Scan for the cell matching the given text and deliver its (X, Y) coordinate at center. 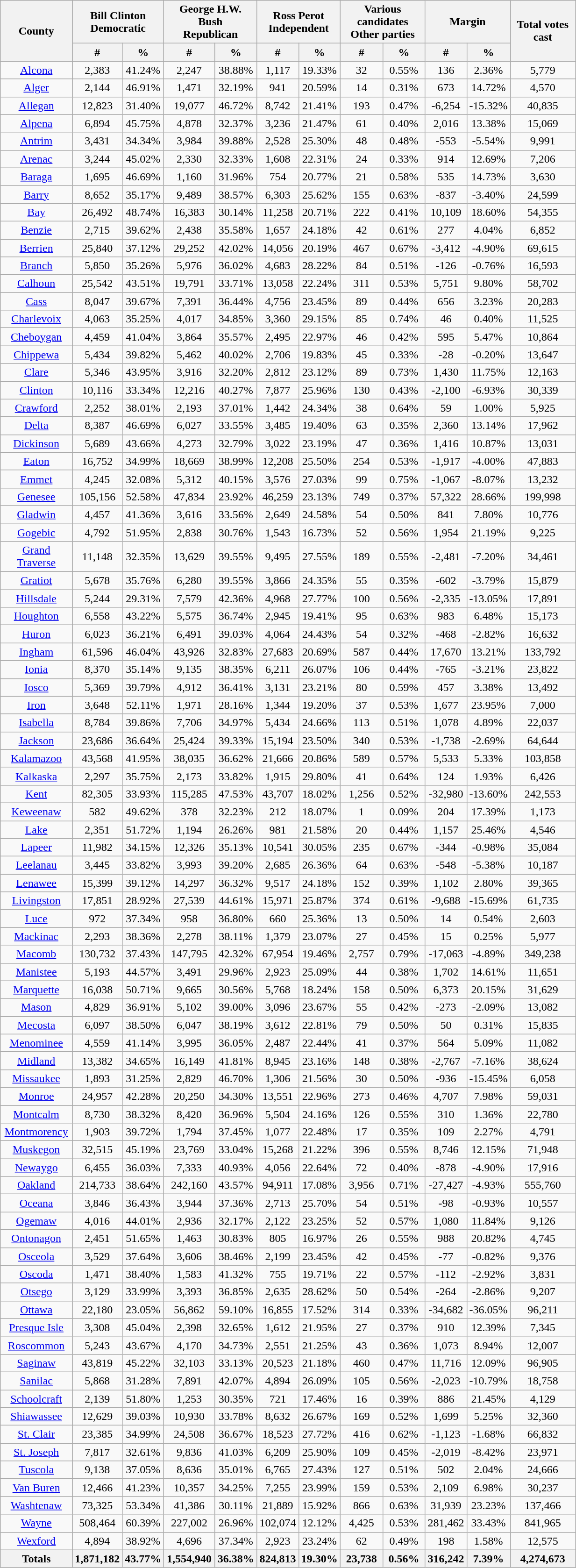
48 (362, 141)
1,463 (190, 1239)
19.46% (320, 954)
41.03% (236, 1452)
1,554,940 (190, 1559)
5,976 (190, 266)
136 (446, 70)
13,082 (543, 1007)
35.75% (143, 776)
20,283 (543, 301)
13.14% (489, 426)
169 (362, 1417)
19.40% (320, 426)
13,647 (543, 355)
4,129 (543, 1398)
23.19% (320, 443)
589 (362, 758)
12.69% (489, 159)
277 (446, 230)
5,243 (97, 1345)
4,696 (190, 1541)
47.53% (236, 794)
41.24% (143, 70)
3,308 (97, 1327)
1,442 (277, 408)
17.52% (320, 1310)
3,431 (97, 141)
Macomb (36, 954)
30 (362, 1078)
3,485 (277, 426)
227,002 (190, 1523)
11,258 (277, 212)
-2.69% (489, 741)
133,792 (543, 652)
18.02% (320, 794)
6,023 (97, 634)
3,606 (190, 1256)
1,612 (277, 1327)
Muskegon (36, 1150)
-878 (446, 1168)
Jackson (36, 741)
62 (362, 1541)
35,084 (543, 848)
4,245 (97, 479)
10,776 (543, 514)
10,930 (190, 1417)
-0.98% (489, 848)
Cheboygan (36, 337)
32.35% (143, 557)
12,208 (277, 461)
0.25% (489, 936)
16 (362, 1398)
23.67% (320, 1007)
1,117 (277, 70)
3,993 (190, 865)
1,194 (190, 829)
11.75% (489, 372)
45 (362, 355)
Kalamazoo (36, 758)
25.09% (320, 972)
Margin (468, 22)
20.77% (320, 177)
23,822 (543, 670)
-1,917 (446, 461)
310 (446, 1114)
10,557 (543, 1203)
13,058 (277, 284)
24.16% (320, 1114)
5.25% (489, 1417)
21 (362, 177)
7,206 (543, 159)
-98 (446, 1203)
-17,063 (446, 954)
5,462 (190, 355)
37.45% (236, 1132)
21.45% (489, 1398)
2.04% (489, 1470)
Benzie (36, 230)
16.97% (320, 1239)
988 (446, 1239)
9,225 (543, 532)
2,438 (190, 230)
22.97% (320, 337)
11.84% (489, 1221)
Schoolcraft (36, 1398)
1,080 (446, 1221)
Montcalm (36, 1114)
1,173 (543, 812)
31.40% (143, 106)
3,866 (277, 581)
-2.09% (489, 1007)
15,194 (277, 741)
3,491 (190, 972)
3,916 (190, 372)
33.99% (143, 1292)
35.57% (236, 337)
8,742 (277, 106)
Kent (36, 794)
13.38% (489, 123)
21.95% (320, 1327)
7,579 (190, 599)
1,379 (277, 936)
0.48% (404, 141)
6,211 (277, 670)
22,780 (543, 1114)
673 (446, 88)
31,939 (446, 1505)
2,247 (190, 70)
19.71% (320, 1274)
38.01% (143, 408)
152 (362, 883)
-0.93% (489, 1203)
2,603 (543, 919)
555,760 (543, 1185)
32 (362, 70)
2,139 (97, 1398)
100 (362, 599)
7.80% (489, 514)
11,082 (543, 1043)
44.61% (236, 901)
50.71% (143, 990)
1,073 (446, 1345)
1,608 (277, 159)
-112 (446, 1274)
Delta (36, 426)
17,891 (543, 599)
316,242 (446, 1559)
5,102 (190, 1007)
Wexford (36, 1541)
1,677 (446, 705)
79 (362, 1025)
35.13% (236, 848)
13,382 (97, 1061)
10,864 (543, 337)
39.79% (143, 687)
2,351 (97, 829)
Barry (36, 194)
Menominee (36, 1043)
5,925 (543, 408)
4.04% (489, 230)
-0.76% (489, 266)
3,995 (190, 1043)
-4.93% (489, 1185)
-264 (446, 1292)
2,838 (190, 532)
2,706 (277, 355)
13.21% (489, 652)
24.66% (320, 723)
33.78% (236, 1417)
3,360 (277, 319)
27.72% (320, 1434)
3,244 (97, 159)
24,508 (190, 1434)
-32,980 (446, 794)
46.91% (143, 88)
38.32% (143, 1114)
4.89% (489, 723)
48.74% (143, 212)
63 (362, 426)
43.67% (143, 1345)
6,491 (190, 634)
1,871,182 (97, 1559)
28.66% (489, 497)
20.71% (320, 212)
0.62% (404, 1434)
Clinton (36, 390)
23.24% (320, 1541)
23.07% (320, 936)
2,635 (277, 1292)
4,829 (97, 1007)
148 (362, 1061)
311 (362, 284)
3,022 (277, 443)
33.55% (236, 426)
33.56% (236, 514)
Arenac (36, 159)
2,829 (190, 1078)
-2,481 (446, 557)
9,495 (277, 557)
7,817 (97, 1452)
47,834 (190, 497)
15,399 (97, 883)
66,832 (543, 1434)
96,211 (543, 1310)
8,730 (97, 1114)
2,293 (97, 936)
20.86% (320, 758)
-13.05% (489, 599)
6,455 (97, 1168)
23.05% (143, 1310)
5,575 (190, 616)
12.15% (489, 1150)
3,445 (97, 865)
Kalkaska (36, 776)
34.73% (236, 1345)
Sanilac (36, 1381)
23.99% (320, 1488)
Keweenaw (36, 812)
Lenawee (36, 883)
53.34% (143, 1505)
Calhoun (36, 284)
5.09% (489, 1043)
8,636 (190, 1470)
9,376 (543, 1256)
29.15% (320, 319)
7,345 (543, 1327)
36.64% (143, 741)
460 (362, 1363)
Alger (36, 88)
20,250 (190, 1096)
2,649 (277, 514)
8,387 (97, 426)
34.30% (236, 1096)
-548 (446, 865)
3,956 (362, 1185)
28.16% (236, 705)
1,416 (446, 443)
Bay (36, 212)
Mecosta (36, 1025)
-765 (446, 670)
33.93% (143, 794)
1,256 (362, 794)
9,489 (190, 194)
39,365 (543, 883)
103,858 (543, 758)
972 (97, 919)
2,252 (97, 408)
914 (446, 159)
2.36% (489, 70)
6,058 (543, 1078)
3.38% (489, 687)
-13.60% (489, 794)
21,889 (277, 1505)
36.96% (236, 1114)
23.23% (489, 1505)
-468 (446, 634)
32.19% (236, 88)
1,893 (97, 1078)
21.25% (320, 1345)
14.61% (489, 972)
44.01% (143, 1221)
595 (446, 337)
5,868 (97, 1381)
41,386 (190, 1505)
4,791 (543, 1132)
-0.20% (489, 355)
26,492 (97, 212)
32.37% (236, 123)
866 (362, 1505)
-7.20% (489, 557)
4,707 (446, 1096)
24,599 (543, 194)
Manistee (36, 972)
10,187 (543, 865)
Livingston (36, 901)
26.67% (320, 1417)
3,984 (190, 141)
11,525 (543, 319)
21.41% (320, 106)
40.93% (236, 1168)
2,936 (190, 1221)
Leelanau (36, 865)
25.50% (320, 461)
23,769 (190, 1150)
27.55% (320, 557)
36.05% (236, 1043)
20,523 (277, 1363)
39.82% (143, 355)
38.64% (143, 1185)
32.23% (236, 812)
30,237 (543, 1488)
-6,254 (446, 106)
2,713 (277, 1203)
508,464 (97, 1523)
16.73% (320, 532)
13,492 (543, 687)
6,558 (97, 616)
7,877 (277, 390)
2,685 (277, 865)
6.98% (489, 1488)
16,383 (190, 212)
4,056 (277, 1168)
34,461 (543, 557)
31,629 (543, 990)
27.77% (320, 599)
25.36% (320, 919)
39.86% (143, 723)
147,795 (190, 954)
5,751 (446, 284)
32.65% (236, 1327)
7.98% (489, 1096)
25.62% (320, 194)
5,779 (543, 70)
Baraga (36, 177)
29,252 (190, 248)
15,879 (543, 581)
27.43% (320, 1470)
Clare (36, 372)
25,424 (190, 741)
Hillsdale (36, 599)
Gratiot (36, 581)
10,116 (97, 390)
6,373 (446, 990)
38.19% (236, 1025)
2,330 (190, 159)
9,836 (190, 1452)
51.65% (143, 1239)
10.87% (489, 443)
36.67% (236, 1434)
6,426 (543, 776)
1.93% (489, 776)
1,971 (190, 705)
32.33% (236, 159)
Totals (36, 1559)
36.43% (143, 1203)
1,430 (446, 372)
12,629 (97, 1417)
30.35% (236, 1398)
41.32% (236, 1274)
22,180 (97, 1310)
15.92% (320, 1505)
958 (190, 919)
8,784 (97, 723)
281,462 (446, 1523)
Emmet (36, 479)
43,707 (277, 794)
25.87% (320, 901)
9,126 (543, 1221)
46.72% (236, 106)
Mason (36, 1007)
36.85% (236, 1292)
49.62% (143, 812)
43.57% (236, 1185)
4,968 (277, 599)
1,078 (446, 723)
5.47% (489, 337)
981 (277, 829)
24.34% (320, 408)
34.25% (236, 1488)
15 (446, 936)
6,280 (190, 581)
5,689 (97, 443)
130,732 (97, 954)
38.57% (236, 194)
19.30% (320, 1559)
13,031 (543, 443)
457 (446, 687)
9,138 (97, 1470)
23.95% (489, 705)
-2,023 (446, 1381)
85 (362, 319)
30,339 (543, 390)
1 (362, 812)
314 (362, 1310)
33.13% (236, 1363)
25,840 (97, 248)
15,173 (543, 616)
Isabella (36, 723)
47,883 (543, 461)
754 (277, 177)
11,716 (446, 1363)
40,835 (543, 106)
Crawford (36, 408)
56,862 (190, 1310)
6,765 (277, 1470)
Ionia (36, 670)
4,063 (97, 319)
3,393 (190, 1292)
36.03% (143, 1168)
32.20% (236, 372)
38.46% (236, 1256)
26.09% (320, 1381)
15,069 (543, 123)
1,699 (446, 1417)
36.38% (236, 1559)
3,236 (277, 123)
1.00% (489, 408)
22.64% (320, 1168)
24 (362, 159)
41.23% (143, 1488)
2,278 (190, 936)
42.36% (236, 599)
28.62% (320, 1292)
34.85% (236, 319)
5,193 (97, 972)
37.36% (236, 1203)
587 (362, 652)
5,312 (190, 479)
242,553 (543, 794)
22.81% (320, 1025)
6.48% (489, 616)
-3.21% (489, 670)
-5.38% (489, 865)
19.33% (320, 70)
43,926 (190, 652)
1,903 (97, 1132)
16,593 (543, 266)
37.43% (143, 954)
20.59% (320, 88)
467 (362, 248)
396 (362, 1150)
2,812 (277, 372)
10,109 (446, 212)
31.96% (236, 177)
38,624 (543, 1061)
Ogemaw (36, 1221)
47 (362, 443)
35.76% (143, 581)
-8.42% (489, 1452)
35.25% (143, 319)
-2,019 (446, 1452)
-77 (446, 1256)
4,017 (190, 319)
0.09% (404, 812)
40.02% (236, 355)
-837 (446, 194)
33.43% (489, 1523)
59 (446, 408)
1.58% (489, 1541)
73,325 (97, 1505)
41.95% (143, 758)
7,333 (190, 1168)
1,915 (277, 776)
5,768 (277, 990)
82,305 (97, 794)
102,074 (277, 1523)
-4.89% (489, 954)
941 (277, 88)
39.33% (236, 741)
37.64% (143, 1256)
4,425 (362, 1523)
-28 (446, 355)
656 (446, 301)
-1,067 (446, 479)
Marquette (36, 990)
37.01% (236, 408)
35.58% (236, 230)
-344 (446, 848)
1,794 (190, 1132)
35.17% (143, 194)
130 (362, 390)
36.74% (236, 616)
18.24% (320, 990)
15,835 (543, 1025)
6,303 (277, 194)
4,170 (190, 1345)
45.02% (143, 159)
824,813 (277, 1559)
25.90% (320, 1452)
39.62% (143, 230)
38.40% (143, 1274)
80 (362, 687)
1,077 (277, 1132)
12,575 (543, 1541)
193 (362, 106)
5,977 (543, 936)
23,971 (543, 1452)
0.59% (404, 687)
4,016 (97, 1221)
23.25% (320, 1221)
0.74% (404, 319)
2,528 (277, 141)
-0.82% (489, 1256)
6,852 (543, 230)
24.58% (320, 514)
60.39% (143, 1523)
42.07% (236, 1381)
23.50% (320, 741)
6,209 (277, 1452)
44 (362, 972)
-8.07% (489, 479)
8,420 (190, 1114)
-3.79% (489, 581)
30.56% (236, 990)
Huron (36, 634)
0.75% (404, 479)
43,568 (97, 758)
-27,427 (446, 1185)
29.80% (320, 776)
24,666 (543, 1470)
126 (362, 1114)
64 (362, 865)
38.36% (143, 936)
242,160 (190, 1185)
36.44% (236, 301)
2,199 (277, 1256)
35.26% (143, 266)
4,792 (97, 532)
-6.93% (489, 390)
22.24% (320, 284)
33.71% (236, 284)
72 (362, 1168)
124 (446, 776)
38.92% (143, 1541)
32.79% (236, 443)
25.46% (489, 829)
22 (362, 1274)
983 (446, 616)
841 (446, 514)
17.08% (320, 1185)
4,878 (190, 123)
34.34% (143, 141)
13,551 (277, 1096)
23,385 (97, 1434)
0.58% (404, 177)
5.33% (489, 758)
36.32% (236, 883)
7,391 (190, 301)
2,495 (277, 337)
3.23% (489, 301)
4,273 (190, 443)
Antrim (36, 141)
21.47% (320, 123)
Bill ClintonDemocratic (118, 22)
20 (362, 829)
26.26% (236, 829)
2,715 (97, 230)
39.88% (236, 141)
Missaukee (36, 1078)
9,665 (190, 990)
36.02% (236, 266)
45.22% (143, 1363)
2,551 (277, 1345)
2,451 (97, 1239)
21.56% (320, 1078)
-1.68% (489, 1434)
71,948 (543, 1150)
5,504 (277, 1114)
St. Clair (36, 1434)
-1,123 (446, 1434)
2,016 (446, 123)
7,891 (190, 1381)
32,515 (97, 1150)
23.16% (320, 1061)
3,576 (277, 479)
43,819 (97, 1363)
-2,100 (446, 390)
45.75% (143, 123)
0.79% (404, 954)
254 (362, 461)
5,244 (97, 599)
Grand Traverse (36, 557)
5,346 (97, 372)
27,539 (190, 901)
52.11% (143, 705)
9,207 (543, 1292)
4,459 (97, 337)
15,971 (277, 901)
37.12% (143, 248)
-126 (446, 266)
1,102 (446, 883)
23,738 (362, 1559)
Montmorency (36, 1132)
3,648 (97, 705)
3,616 (190, 514)
-602 (446, 581)
Washtenaw (36, 1505)
22.96% (320, 1096)
-5.54% (489, 141)
32.17% (236, 1221)
106 (362, 670)
2,487 (277, 1043)
Houghton (36, 616)
Alcona (36, 70)
44.57% (143, 972)
28.22% (320, 266)
-2.86% (489, 1292)
46.04% (143, 652)
Iron (36, 705)
502 (446, 1470)
3,864 (190, 337)
11,651 (543, 972)
Oakland (36, 1185)
755 (277, 1274)
105,156 (97, 497)
Lake (36, 829)
26.96% (236, 1523)
7,255 (277, 1488)
12,823 (97, 106)
59,031 (543, 1096)
155 (362, 194)
32.08% (143, 479)
Shiawassee (36, 1417)
42.02% (236, 248)
17.46% (320, 1398)
17 (362, 1132)
3,096 (277, 1007)
0.41% (404, 212)
2,122 (277, 1221)
16,632 (543, 634)
0.32% (404, 634)
2.80% (489, 883)
105 (362, 1381)
-15.69% (489, 901)
Dickinson (36, 443)
-2.82% (489, 634)
16,855 (277, 1310)
910 (446, 1327)
115,285 (190, 794)
199,998 (543, 497)
1,344 (277, 705)
33.04% (236, 1150)
12.09% (489, 1363)
29.96% (236, 972)
61 (362, 123)
19.41% (320, 616)
4,683 (277, 266)
8,945 (277, 1061)
3,612 (277, 1025)
35.01% (236, 1470)
39.67% (143, 301)
-2,767 (446, 1061)
17,670 (446, 652)
374 (362, 901)
27,683 (277, 652)
36.21% (143, 634)
3,129 (97, 1292)
10,541 (277, 848)
32,360 (543, 1417)
1,253 (190, 1398)
13,629 (190, 557)
1,954 (446, 532)
8,047 (97, 301)
22,037 (543, 723)
7,000 (543, 705)
46.70% (236, 1078)
16,752 (97, 461)
6,894 (97, 123)
1,543 (277, 532)
4,457 (97, 514)
12,216 (190, 390)
-36.05% (489, 1310)
4,064 (277, 634)
25.96% (320, 390)
21,666 (277, 758)
39.72% (143, 1132)
6,047 (190, 1025)
19,077 (190, 106)
235 (362, 848)
40.15% (236, 479)
17,916 (543, 1168)
10,357 (190, 1488)
8,632 (277, 1417)
95 (362, 616)
67,954 (277, 954)
349,238 (543, 954)
17,962 (543, 426)
26.36% (320, 865)
12,007 (543, 1345)
2,398 (190, 1327)
51.80% (143, 1398)
Alpena (36, 123)
189 (362, 557)
127 (362, 1470)
4,745 (543, 1239)
11,148 (97, 557)
64,644 (543, 741)
0.71% (404, 1185)
-273 (446, 1007)
Lapeer (36, 848)
-9,688 (446, 901)
2,945 (277, 616)
37.05% (143, 1470)
Iosco (36, 687)
Ontonagon (36, 1239)
38,035 (190, 758)
18.60% (489, 212)
Roscommon (36, 1345)
34.65% (143, 1061)
-4.00% (489, 461)
37 (362, 705)
38 (362, 408)
7,706 (190, 723)
222 (362, 212)
20.82% (489, 1239)
36.80% (236, 919)
159 (362, 1488)
43.95% (143, 372)
21.18% (320, 1363)
1,160 (190, 177)
57,322 (446, 497)
14.72% (489, 88)
Ottawa (36, 1310)
23.13% (320, 497)
2,360 (446, 426)
29.31% (143, 599)
340 (362, 741)
26 (362, 1239)
38.11% (236, 936)
23.92% (236, 497)
9.80% (489, 284)
-936 (446, 1078)
1,695 (97, 177)
24,957 (97, 1096)
Charlevoix (36, 319)
Osceola (36, 1256)
36.91% (143, 1007)
4,570 (543, 88)
749 (362, 497)
2,193 (190, 408)
13 (362, 919)
3,846 (97, 1203)
17,851 (97, 901)
5,850 (97, 266)
County (36, 31)
34.15% (143, 848)
30.05% (320, 848)
17.39% (489, 812)
4,546 (543, 829)
158 (362, 990)
198 (446, 1541)
11,982 (97, 848)
45.19% (143, 1150)
16,149 (190, 1061)
841,965 (543, 1523)
5,678 (97, 581)
69,615 (543, 248)
273 (362, 1096)
61,735 (543, 901)
2,109 (446, 1488)
Genesee (36, 497)
43.22% (143, 616)
-15.32% (489, 106)
1,157 (446, 829)
9,991 (543, 141)
-3.40% (489, 194)
3,944 (190, 1203)
212 (277, 812)
14.73% (489, 177)
30.11% (236, 1505)
Various candidatesOther parties (383, 22)
21.58% (320, 829)
25.30% (320, 141)
4,756 (277, 301)
59.10% (236, 1310)
Berrien (36, 248)
Gogebic (36, 532)
Van Buren (36, 1488)
32,103 (190, 1363)
54,355 (543, 212)
39.12% (143, 883)
2,297 (97, 776)
12,466 (97, 1488)
6,027 (190, 426)
Allegan (36, 106)
19.83% (320, 355)
23.12% (320, 372)
18,669 (190, 461)
-2.92% (489, 1274)
35.14% (143, 670)
42.32% (236, 954)
23.21% (320, 687)
38.50% (143, 1025)
43.51% (143, 284)
416 (362, 1434)
43.77% (143, 1559)
51.95% (143, 532)
5,369 (97, 687)
Oscoda (36, 1274)
9,135 (190, 670)
Wayne (36, 1523)
3,529 (97, 1256)
-15.45% (489, 1078)
27.03% (320, 479)
0.73% (404, 372)
19,791 (190, 284)
32.83% (236, 652)
1,306 (277, 1078)
51.72% (143, 829)
13,232 (543, 479)
20.69% (320, 652)
41.36% (143, 514)
12,163 (543, 372)
43.66% (143, 443)
39.20% (236, 865)
-10.79% (489, 1381)
20.19% (320, 248)
0.46% (404, 1096)
0.43% (404, 390)
52.58% (143, 497)
43 (362, 1345)
84 (362, 266)
5,533 (446, 758)
4,912 (190, 687)
214,733 (97, 1185)
Tuscola (36, 1470)
41.04% (143, 337)
-553 (446, 141)
99 (362, 479)
3,831 (543, 1274)
St. Joseph (36, 1452)
-7.16% (489, 1061)
Ross PerotIndependent (299, 22)
0.49% (404, 1541)
8,652 (97, 194)
24.35% (320, 581)
40.27% (236, 390)
39.00% (236, 1007)
-34,682 (446, 1310)
38.99% (236, 461)
7.39% (489, 1559)
24.43% (320, 634)
33.34% (143, 390)
582 (97, 812)
31.28% (143, 1381)
378 (190, 812)
2,144 (97, 88)
18.07% (320, 812)
46,259 (277, 497)
19.20% (320, 705)
8,746 (446, 1150)
113 (362, 723)
Midland (36, 1061)
18,523 (277, 1434)
58,702 (543, 284)
31.25% (143, 1078)
Branch (36, 266)
34.97% (236, 723)
-2,335 (446, 599)
15,268 (277, 1150)
2,757 (362, 954)
9,517 (277, 883)
Gladwin (36, 514)
Otsego (36, 1292)
32.61% (143, 1452)
45.04% (143, 1327)
36.41% (236, 687)
2.27% (489, 1132)
Luce (36, 919)
1.36% (489, 1114)
20.15% (489, 990)
94,911 (277, 1185)
22.44% (320, 1043)
4,274,673 (543, 1559)
Eaton (36, 461)
22.31% (320, 159)
Saginaw (36, 1363)
Monroe (36, 1096)
886 (446, 1398)
61,596 (97, 652)
805 (277, 1239)
3,131 (277, 687)
1,583 (190, 1274)
36.62% (236, 758)
41.81% (236, 1061)
Cass (36, 301)
3,630 (543, 177)
23,686 (97, 741)
16,038 (97, 990)
Chippewa (36, 355)
1,702 (446, 972)
14,056 (277, 248)
21.22% (320, 1150)
30.14% (236, 212)
4,559 (97, 1043)
18,758 (543, 1381)
30.76% (236, 532)
14,297 (190, 883)
2,383 (97, 70)
535 (446, 177)
Oceana (36, 1203)
Newaygo (36, 1168)
-1,738 (446, 741)
30.83% (236, 1239)
26.07% (320, 670)
12.39% (489, 1327)
564 (446, 1043)
Mackinac (36, 936)
660 (277, 919)
22.48% (320, 1132)
96,905 (543, 1363)
Total votes cast (543, 31)
25.70% (320, 1203)
6,097 (97, 1025)
2,173 (190, 776)
1,657 (277, 230)
38.88% (236, 70)
721 (277, 1398)
21.19% (489, 532)
-3,412 (446, 248)
41.14% (143, 1043)
204 (446, 812)
Ingham (36, 652)
137,466 (543, 1505)
8.94% (489, 1345)
25,542 (97, 284)
Presque Isle (36, 1327)
George H.W. BushRepublican (210, 22)
12.12% (320, 1523)
38.35% (236, 670)
42.28% (143, 1096)
8,370 (97, 670)
28.92% (143, 901)
12,326 (190, 848)
